Return (x, y) of the center of cell containing provided text 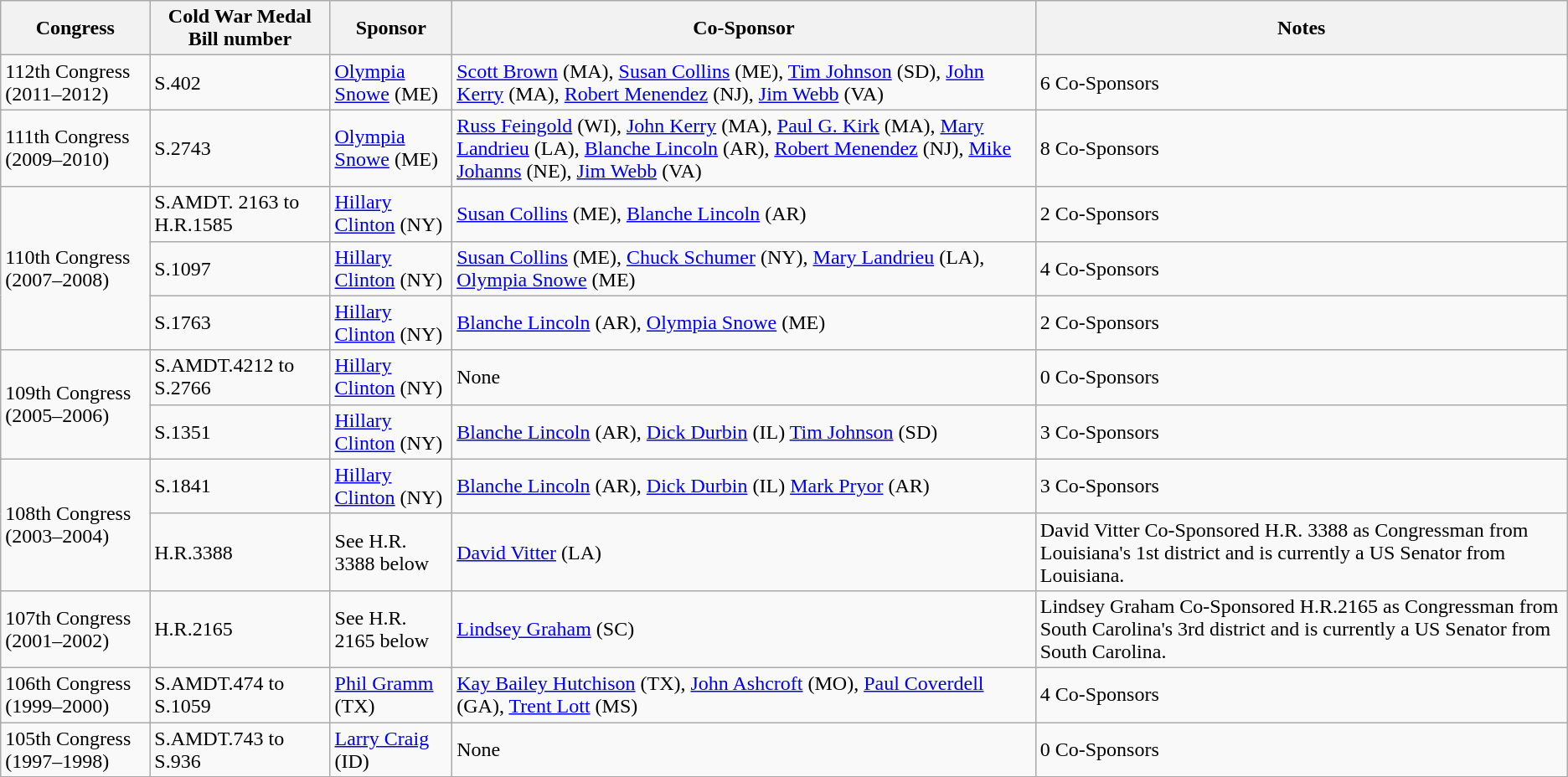
S.1351 (240, 432)
David Vitter (LA) (744, 552)
107th Congress (2001–2002) (75, 629)
S.2743 (240, 148)
Larry Craig (ID) (391, 749)
S.1763 (240, 323)
Sponsor (391, 28)
Congress (75, 28)
Co-Sponsor (744, 28)
109th Congress (2005–2006) (75, 404)
Scott Brown (MA), Susan Collins (ME), Tim Johnson (SD), John Kerry (MA), Robert Menendez (NJ), Jim Webb (VA) (744, 82)
Phil Gramm (TX) (391, 695)
112th Congress (2011–2012) (75, 82)
Kay Bailey Hutchison (TX), John Ashcroft (MO), Paul Coverdell (GA), Trent Lott (MS) (744, 695)
6 Co-Sponsors (1302, 82)
106th Congress (1999–2000) (75, 695)
108th Congress (2003–2004) (75, 524)
111th Congress (2009–2010) (75, 148)
See H.R. 3388 below (391, 552)
Cold War Medal Bill number (240, 28)
S.AMDT. 2163 to H.R.1585 (240, 214)
110th Congress (2007–2008) (75, 268)
S.AMDT.743 to S.936 (240, 749)
S.AMDT.4212 to S.2766 (240, 377)
Blanche Lincoln (AR), Dick Durbin (IL) Tim Johnson (SD) (744, 432)
Lindsey Graham Co-Sponsored H.R.2165 as Congressman from South Carolina's 3rd district and is currently a US Senator from South Carolina. (1302, 629)
See H.R. 2165 below (391, 629)
H.R.3388 (240, 552)
105th Congress (1997–1998) (75, 749)
Lindsey Graham (SC) (744, 629)
Blanche Lincoln (AR), Olympia Snowe (ME) (744, 323)
Susan Collins (ME), Blanche Lincoln (AR) (744, 214)
David Vitter Co-Sponsored H.R. 3388 as Congressman from Louisiana's 1st district and is currently a US Senator from Louisiana. (1302, 552)
S.1841 (240, 486)
8 Co-Sponsors (1302, 148)
S.1097 (240, 268)
H.R.2165 (240, 629)
S.AMDT.474 to S.1059 (240, 695)
S.402 (240, 82)
Blanche Lincoln (AR), Dick Durbin (IL) Mark Pryor (AR) (744, 486)
Notes (1302, 28)
Susan Collins (ME), Chuck Schumer (NY), Mary Landrieu (LA), Olympia Snowe (ME) (744, 268)
